Identify which cell holds the provided text, then report its (X, Y) central coordinate. 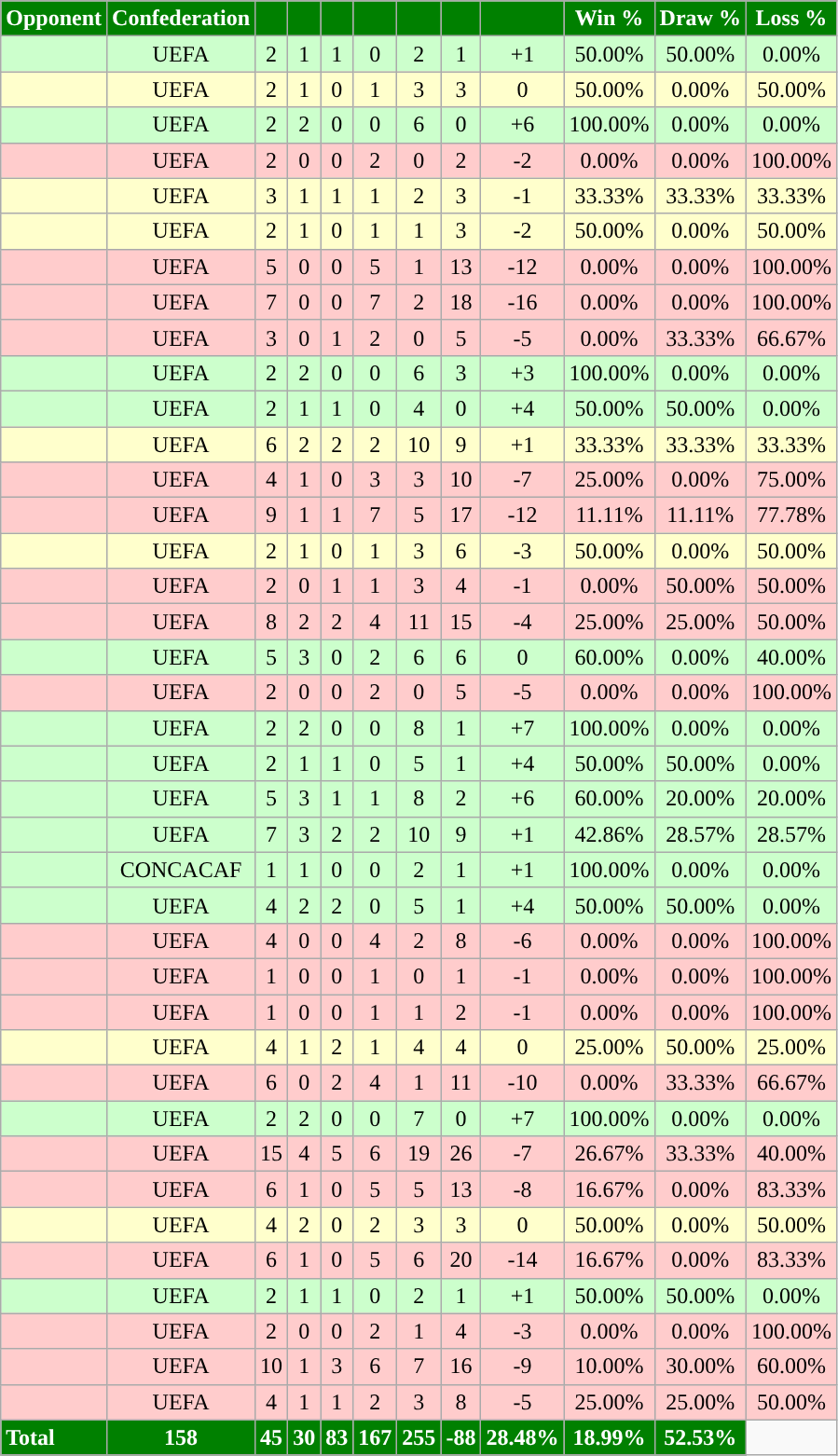
26.67% (610, 1154)
158 (181, 1437)
CONCACAF (181, 870)
20 (460, 1260)
-6 (522, 941)
26 (460, 1154)
18.99% (610, 1437)
-8 (522, 1189)
Confederation (181, 19)
16 (460, 1367)
-14 (522, 1260)
Win % (610, 19)
Loss % (790, 19)
-88 (460, 1437)
10.00% (610, 1367)
77.78% (790, 515)
Opponent (54, 19)
17 (460, 515)
167 (375, 1437)
+3 (522, 373)
45 (272, 1437)
Draw % (700, 19)
255 (419, 1437)
Total (54, 1437)
75.00% (790, 480)
-4 (522, 622)
18 (460, 302)
42.86% (610, 834)
19 (419, 1154)
-9 (522, 1367)
-10 (522, 1083)
83 (337, 1437)
30.00% (700, 1367)
52.53% (700, 1437)
30 (304, 1437)
28.48% (522, 1437)
-16 (522, 302)
